Return [X, Y] of the center of cell containing provided text 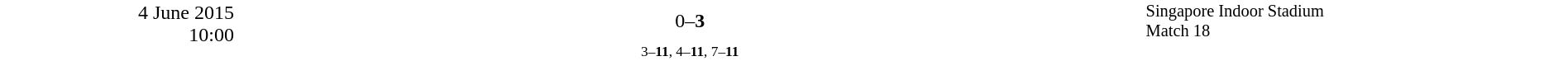
0–3 [690, 21]
4 June 201510:00 [117, 30]
Singapore Indoor StadiumMatch 18 [1356, 21]
3–11, 4–11, 7–11 [690, 51]
